For the text-containing cell, return its midpoint in (x, y) coordinate format. 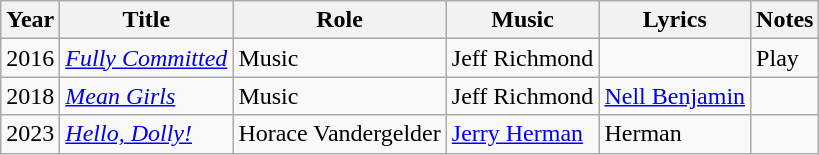
Jerry Herman (522, 134)
Horace Vandergelder (340, 134)
2016 (30, 58)
Role (340, 20)
Fully Committed (146, 58)
2023 (30, 134)
Play (785, 58)
Herman (675, 134)
Lyrics (675, 20)
Title (146, 20)
Year (30, 20)
Nell Benjamin (675, 96)
Mean Girls (146, 96)
Notes (785, 20)
Hello, Dolly! (146, 134)
2018 (30, 96)
